Output the [x, y] coordinate of the center of the cell containing the given text.  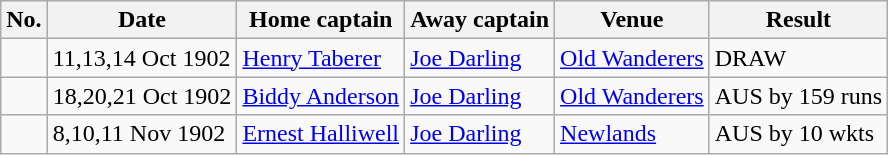
AUS by 159 runs [798, 96]
Date [142, 20]
Venue [632, 20]
DRAW [798, 58]
Result [798, 20]
18,20,21 Oct 1902 [142, 96]
Newlands [632, 134]
8,10,11 Nov 1902 [142, 134]
Biddy Anderson [321, 96]
Henry Taberer [321, 58]
Away captain [480, 20]
Home captain [321, 20]
No. [24, 20]
Ernest Halliwell [321, 134]
AUS by 10 wkts [798, 134]
11,13,14 Oct 1902 [142, 58]
